Capture the cell that displays the provided text and extract its (x, y) central coordinate. 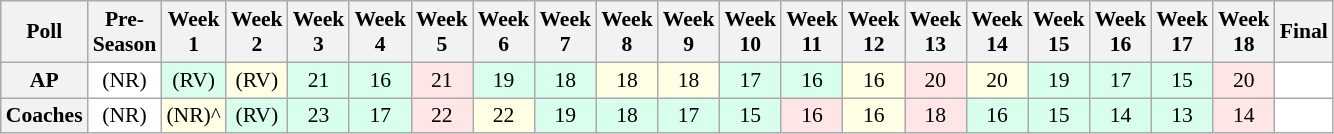
Week4 (380, 32)
Week15 (1059, 32)
23 (319, 116)
Week11 (812, 32)
Week10 (750, 32)
Pre-Season (125, 32)
Week9 (689, 32)
AP (44, 80)
Week3 (319, 32)
Week17 (1182, 32)
(NR)^ (194, 116)
Poll (44, 32)
Week7 (565, 32)
13 (1182, 116)
Week6 (504, 32)
Week13 (936, 32)
Week8 (627, 32)
Week2 (257, 32)
Coaches (44, 116)
Week18 (1244, 32)
Week12 (874, 32)
Final (1304, 32)
Week14 (997, 32)
Week1 (194, 32)
Week5 (442, 32)
Week16 (1121, 32)
